Detect which cell encompasses the target text, then output its [X, Y] center coordinate. 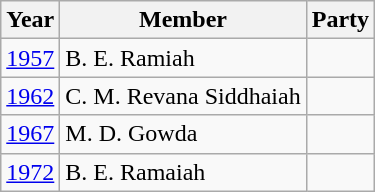
M. D. Gowda [183, 134]
1967 [30, 134]
1962 [30, 96]
Member [183, 20]
Year [30, 20]
Party [340, 20]
1972 [30, 172]
1957 [30, 58]
C. M. Revana Siddhaiah [183, 96]
B. E. Ramaiah [183, 172]
B. E. Ramiah [183, 58]
